Search for the cell housing the specified text and yield its (X, Y) center coordinate. 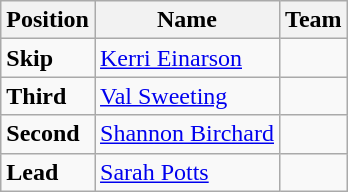
Team (314, 20)
Val Sweeting (186, 96)
Second (48, 134)
Third (48, 96)
Kerri Einarson (186, 58)
Sarah Potts (186, 172)
Position (48, 20)
Shannon Birchard (186, 134)
Lead (48, 172)
Skip (48, 58)
Name (186, 20)
